Extract the (x, y) coordinate from the center of the cell holding the provided text.  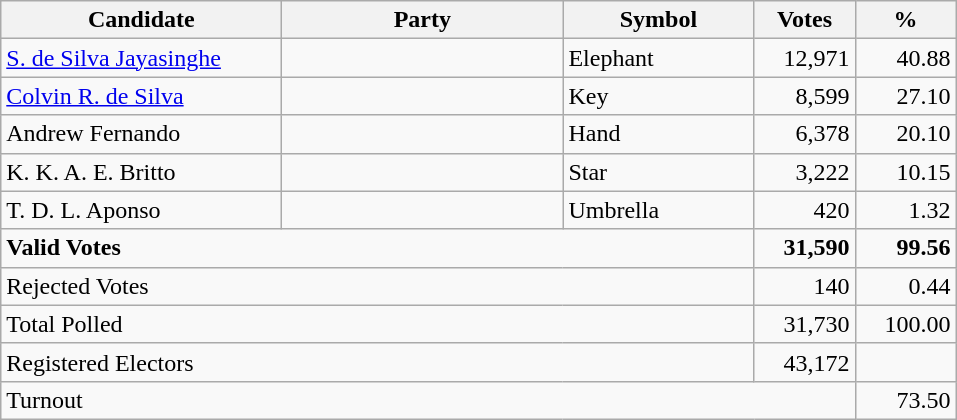
Colvin R. de Silva (142, 96)
20.10 (906, 134)
Umbrella (658, 210)
1.32 (906, 210)
12,971 (804, 58)
6,378 (804, 134)
99.56 (906, 248)
% (906, 20)
Symbol (658, 20)
31,730 (804, 324)
8,599 (804, 96)
Votes (804, 20)
Total Polled (378, 324)
Star (658, 172)
Valid Votes (378, 248)
43,172 (804, 362)
Party (422, 20)
Elephant (658, 58)
K. K. A. E. Britto (142, 172)
T. D. L. Aponso (142, 210)
3,222 (804, 172)
Rejected Votes (378, 286)
0.44 (906, 286)
Key (658, 96)
Registered Electors (378, 362)
Turnout (428, 400)
420 (804, 210)
40.88 (906, 58)
10.15 (906, 172)
140 (804, 286)
Candidate (142, 20)
31,590 (804, 248)
S. de Silva Jayasinghe (142, 58)
Hand (658, 134)
Andrew Fernando (142, 134)
100.00 (906, 324)
27.10 (906, 96)
73.50 (906, 400)
